Return the (x, y) coordinate for the center point of the cell that contains the specified text.  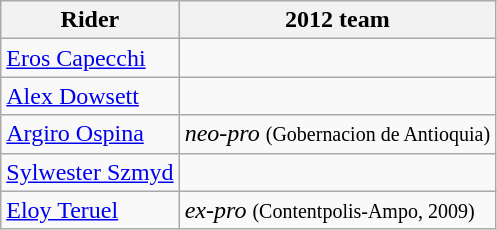
neo-pro (Gobernacion de Antioquia) (337, 134)
Rider (90, 20)
Eloy Teruel (90, 210)
Eros Capecchi (90, 58)
ex-pro (Contentpolis-Ampo, 2009) (337, 210)
Argiro Ospina (90, 134)
Alex Dowsett (90, 96)
2012 team (337, 20)
Sylwester Szmyd (90, 172)
